Identify which cell holds the provided text, then report its [X, Y] central coordinate. 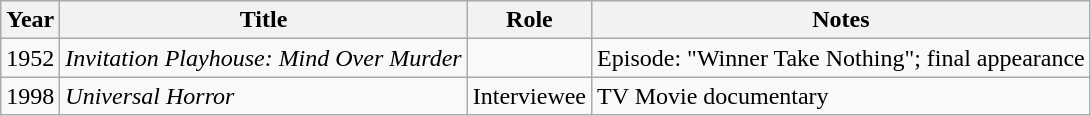
1998 [30, 96]
Year [30, 20]
Episode: "Winner Take Nothing"; final appearance [842, 58]
Invitation Playhouse: Mind Over Murder [264, 58]
Title [264, 20]
Role [529, 20]
Notes [842, 20]
TV Movie documentary [842, 96]
1952 [30, 58]
Interviewee [529, 96]
Universal Horror [264, 96]
